Pinpoint the cell where the given text exists, returning its [x, y] midpoint coordinate. 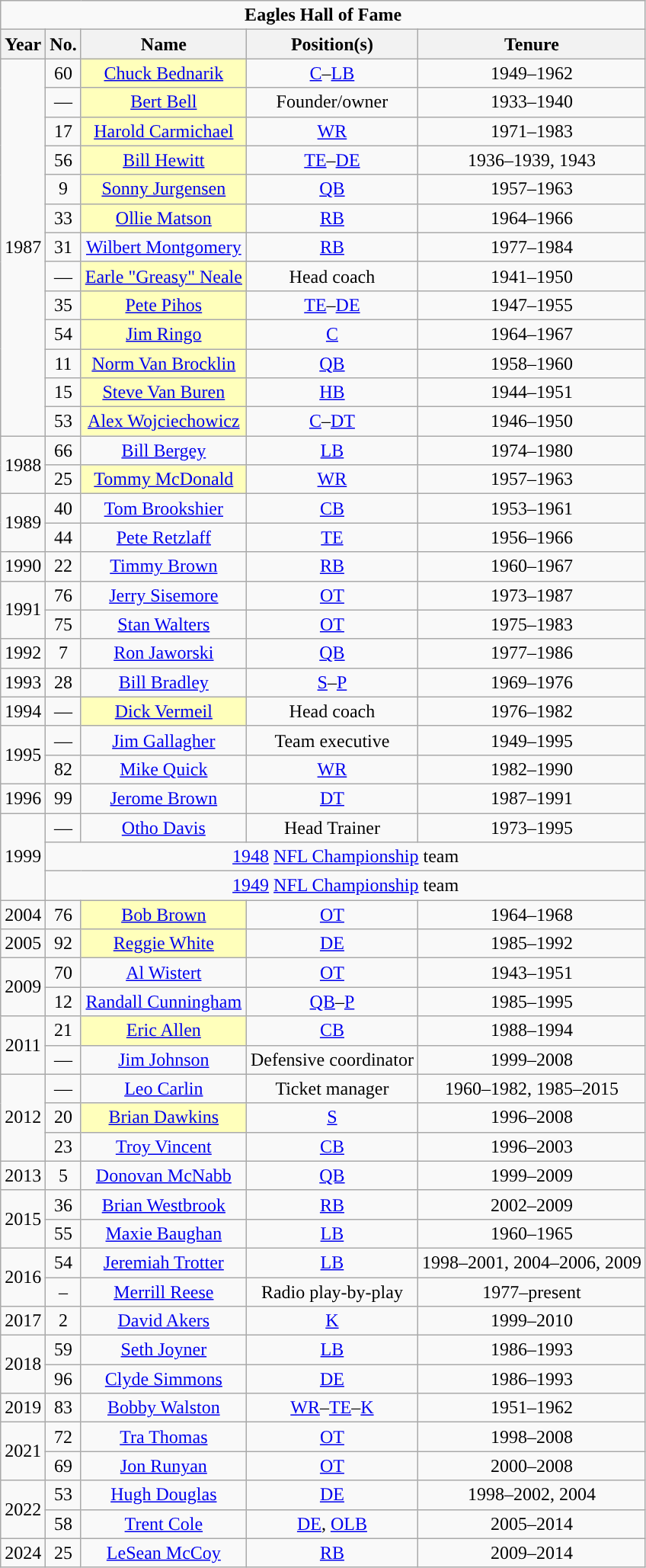
Clyde Simmons [163, 1379]
Tommy McDonald [163, 479]
2024 [23, 1553]
Ron Jaworski [163, 653]
1999–2009 [532, 1175]
2012 [23, 1117]
59 [63, 1350]
1944–1951 [532, 393]
1976–1982 [532, 711]
17 [63, 131]
2011 [23, 1045]
1985–1992 [532, 944]
S–P [332, 682]
5 [63, 1175]
44 [63, 537]
David Akers [163, 1321]
1988–1994 [532, 1031]
99 [63, 798]
Maxie Baughan [163, 1233]
2009 [23, 987]
55 [63, 1233]
1943–1951 [532, 973]
1953–1961 [532, 508]
Ticket manager [332, 1089]
2005 [23, 944]
40 [63, 508]
Seth Joyner [163, 1350]
82 [63, 769]
1992 [23, 653]
1998–2002, 2004 [532, 1495]
C–DT [332, 422]
2009–2014 [532, 1553]
1973–1987 [532, 595]
1969–1976 [532, 682]
Head Trainer [332, 827]
7 [63, 653]
Troy Vincent [163, 1146]
1977–1986 [532, 653]
1998–2001, 2004–2006, 2009 [532, 1262]
1947–1955 [532, 305]
1971–1983 [532, 131]
1964–1968 [532, 915]
Stan Walters [163, 624]
Year [23, 44]
1948 NFL Championship team [346, 857]
1960–1965 [532, 1233]
Timmy Brown [163, 566]
Trent Cole [163, 1524]
1999–2010 [532, 1321]
DT [332, 798]
Jim Gallagher [163, 740]
DE, OLB [332, 1524]
2013 [23, 1175]
1958–1960 [532, 364]
1993 [23, 682]
Jerome Brown [163, 798]
96 [63, 1379]
Tra Thomas [163, 1437]
33 [63, 218]
C [332, 334]
1949–1995 [532, 740]
Sonny Jurgensen [163, 189]
20 [63, 1117]
LeSean McCoy [163, 1553]
Chuck Bednarik [163, 73]
1998–2008 [532, 1437]
12 [63, 1002]
Earle "Greasy" Neale [163, 276]
Reggie White [163, 944]
1987–1991 [532, 798]
Pete Retzlaff [163, 537]
Ollie Matson [163, 218]
23 [63, 1146]
1990 [23, 566]
Tenure [532, 44]
2 [63, 1321]
No. [63, 44]
35 [63, 305]
1936–1939, 1943 [532, 160]
1949–1962 [532, 73]
1973–1995 [532, 827]
Position(s) [332, 44]
Eric Allen [163, 1031]
HB [332, 393]
Eagles Hall of Fame [323, 15]
15 [63, 393]
Hugh Douglas [163, 1495]
2015 [23, 1219]
Jeremiah Trotter [163, 1262]
70 [63, 973]
1964–1967 [532, 334]
Al Wistert [163, 973]
1977–present [532, 1292]
Otho Davis [163, 827]
Bob Brown [163, 915]
1996–2003 [532, 1146]
Tom Brookshier [163, 508]
83 [63, 1408]
1964–1966 [532, 218]
Harold Carmichael [163, 131]
Bill Bergey [163, 451]
1960–1967 [532, 566]
2018 [23, 1364]
2017 [23, 1321]
Jim Ringo [163, 334]
2004 [23, 915]
Bert Bell [163, 102]
Radio play-by-play [332, 1292]
56 [63, 160]
1996 [23, 798]
2021 [23, 1451]
Alex Wojciechowicz [163, 422]
9 [63, 189]
Jon Runyan [163, 1466]
S [332, 1117]
QB–P [332, 1002]
1933–1940 [532, 102]
Name [163, 44]
1941–1950 [532, 276]
2000–2008 [532, 1466]
Founder/owner [332, 102]
21 [63, 1031]
Brian Westbrook [163, 1204]
1985–1995 [532, 1002]
11 [63, 364]
Merrill Reese [163, 1292]
Bill Hewitt [163, 160]
Bill Bradley [163, 682]
2002–2009 [532, 1204]
2016 [23, 1277]
1999–2008 [532, 1060]
Jim Johnson [163, 1060]
2019 [23, 1408]
Leo Carlin [163, 1089]
31 [63, 247]
Bobby Walston [163, 1408]
1975–1983 [532, 624]
1977–1984 [532, 247]
1996–2008 [532, 1117]
Randall Cunningham [163, 1002]
36 [63, 1204]
60 [63, 73]
69 [63, 1466]
– [63, 1292]
1974–1980 [532, 451]
2005–2014 [532, 1524]
92 [63, 944]
1991 [23, 610]
Jerry Sisemore [163, 595]
Brian Dawkins [163, 1117]
1956–1966 [532, 537]
Wilbert Montgomery [163, 247]
1999 [23, 856]
1995 [23, 755]
1982–1990 [532, 769]
22 [63, 566]
1994 [23, 711]
1949 NFL Championship team [346, 886]
TE [332, 537]
Norm Van Brocklin [163, 364]
1960–1982, 1985–2015 [532, 1089]
Dick Vermeil [163, 711]
Defensive coordinator [332, 1060]
1988 [23, 465]
1946–1950 [532, 422]
1951–1962 [532, 1408]
C–LB [332, 73]
Pete Pihos [163, 305]
72 [63, 1437]
2022 [23, 1509]
K [332, 1321]
Team executive [332, 740]
58 [63, 1524]
WR–TE–K [332, 1408]
66 [63, 451]
Steve Van Buren [163, 393]
Donovan McNabb [163, 1175]
28 [63, 682]
1989 [23, 523]
Mike Quick [163, 769]
1987 [23, 247]
75 [63, 624]
